Output the [x, y] coordinate of the center of the cell containing the given text.  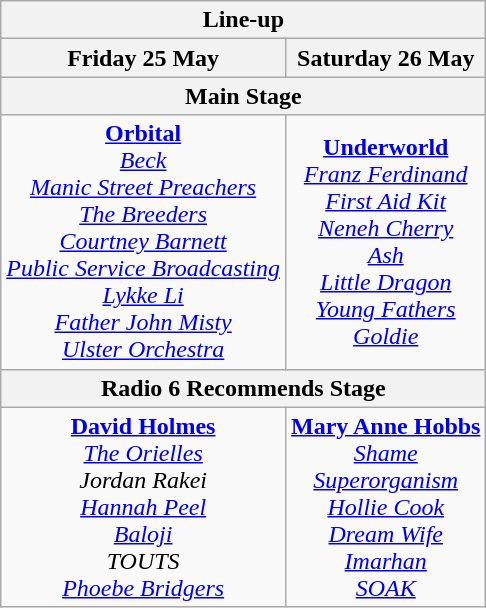
David Holmes The Orielles Jordan Rakei Hannah Peel Baloji TOUTS Phoebe Bridgers [144, 507]
Main Stage [244, 96]
Saturday 26 May [386, 58]
Underworld Franz Ferdinand First Aid Kit Neneh Cherry Ash Little Dragon Young Fathers Goldie [386, 242]
Friday 25 May [144, 58]
Radio 6 Recommends Stage [244, 388]
Orbital Beck Manic Street Preachers The Breeders Courtney Barnett Public Service Broadcasting Lykke Li Father John Misty Ulster Orchestra [144, 242]
Line-up [244, 20]
Mary Anne Hobbs Shame Superorganism Hollie Cook Dream Wife Imarhan SOAK [386, 507]
